Output the [X, Y] coordinate of the center of the cell containing the given text.  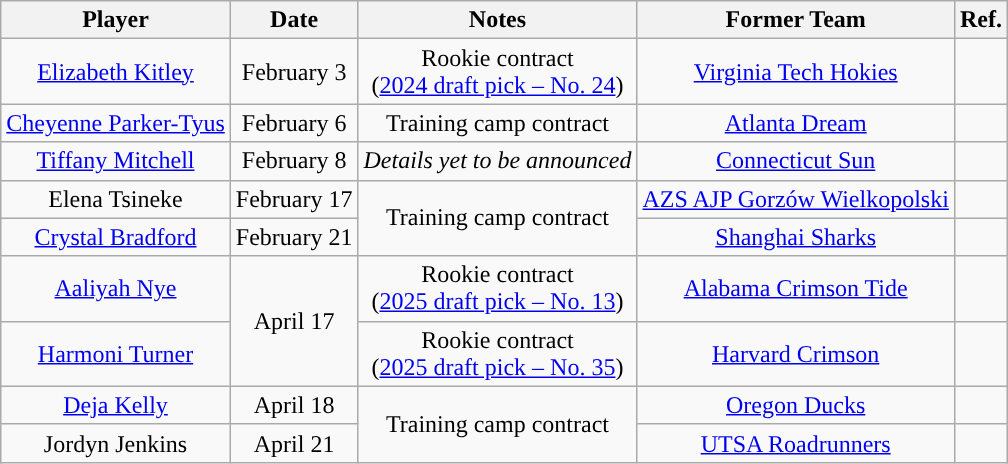
Notes [498, 20]
February 17 [294, 199]
Alabama Crimson Tide [796, 288]
February 21 [294, 237]
Aaliyah Nye [116, 288]
UTSA Roadrunners [796, 443]
Date [294, 20]
Player [116, 20]
Details yet to be announced [498, 161]
Rookie contract(2025 draft pick – No. 13) [498, 288]
Elena Tsineke [116, 199]
April 17 [294, 321]
Cheyenne Parker-Tyus [116, 123]
Tiffany Mitchell [116, 161]
Crystal Bradford [116, 237]
April 21 [294, 443]
AZS AJP Gorzów Wielkopolski [796, 199]
Connecticut Sun [796, 161]
Former Team [796, 20]
Atlanta Dream [796, 123]
Elizabeth Kitley [116, 72]
Virginia Tech Hokies [796, 72]
Rookie contract(2025 draft pick – No. 35) [498, 354]
Harvard Crimson [796, 354]
Oregon Ducks [796, 405]
Jordyn Jenkins [116, 443]
February 8 [294, 161]
Shanghai Sharks [796, 237]
Harmoni Turner [116, 354]
February 3 [294, 72]
February 6 [294, 123]
Ref. [980, 20]
Deja Kelly [116, 405]
Rookie contract(2024 draft pick – No. 24) [498, 72]
April 18 [294, 405]
